For the text-containing cell, return its midpoint in (X, Y) coordinate format. 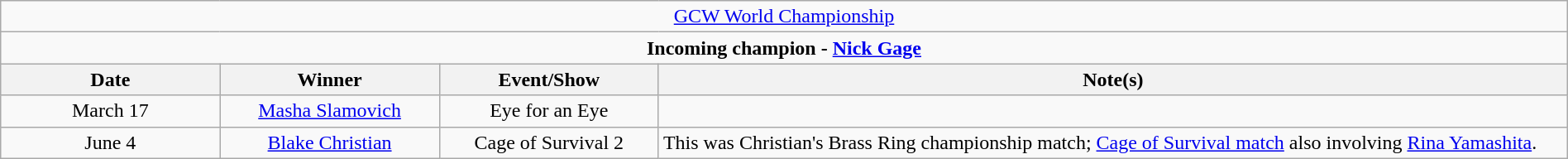
Blake Christian (329, 142)
Note(s) (1113, 79)
June 4 (111, 142)
Date (111, 79)
Incoming champion - Nick Gage (784, 48)
March 17 (111, 111)
This was Christian's Brass Ring championship match; Cage of Survival match also involving Rina Yamashita. (1113, 142)
Eye for an Eye (549, 111)
Cage of Survival 2 (549, 142)
Masha Slamovich (329, 111)
Event/Show (549, 79)
GCW World Championship (784, 17)
Winner (329, 79)
